For the text-containing cell, return its midpoint in [X, Y] coordinate format. 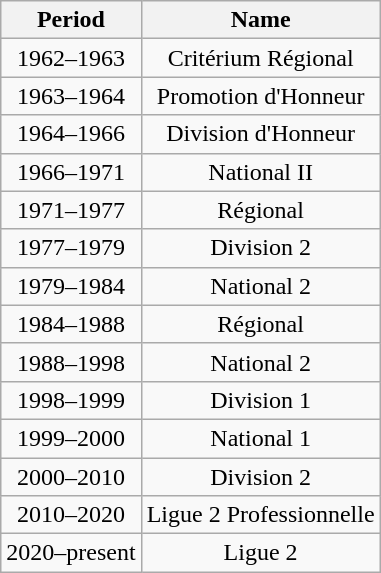
2010–2020 [71, 515]
Ligue 2 Professionnelle [260, 515]
Critérium Régional [260, 58]
National 1 [260, 438]
1964–1966 [71, 134]
1962–1963 [71, 58]
Division 1 [260, 400]
1966–1971 [71, 172]
1998–1999 [71, 400]
2000–2010 [71, 477]
National II [260, 172]
1963–1964 [71, 96]
Period [71, 20]
1977–1979 [71, 248]
1999–2000 [71, 438]
Name [260, 20]
Promotion d'Honneur [260, 96]
1979–1984 [71, 286]
Division d'Honneur [260, 134]
1971–1977 [71, 210]
1988–1998 [71, 362]
Ligue 2 [260, 553]
2020–present [71, 553]
1984–1988 [71, 324]
